Output the (x, y) coordinate of the center of the cell containing the given text.  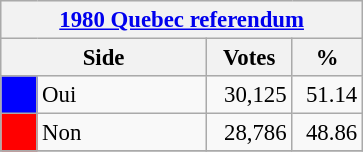
48.86 (328, 133)
% (328, 58)
1980 Quebec referendum (182, 20)
Oui (122, 95)
51.14 (328, 95)
Side (104, 58)
30,125 (249, 95)
Votes (249, 58)
28,786 (249, 133)
Non (122, 133)
